For the text-containing cell, return its midpoint in (x, y) coordinate format. 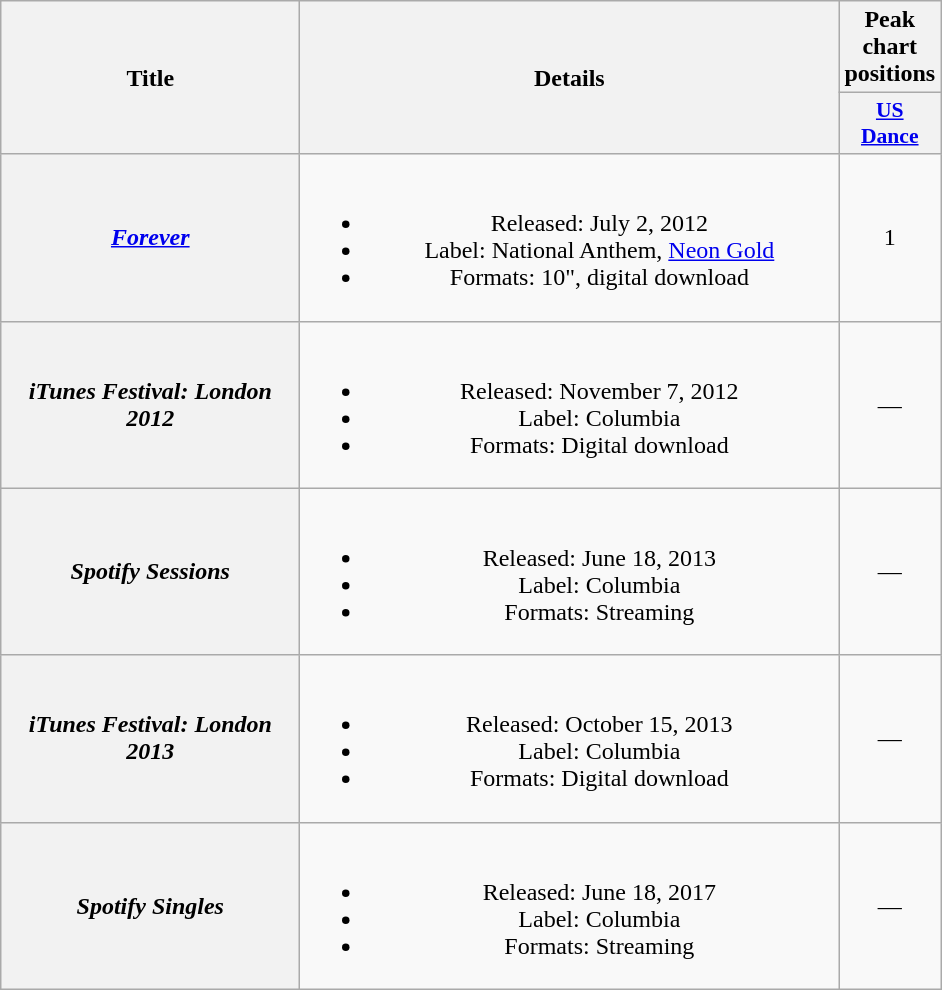
iTunes Festival: London 2012 (150, 404)
Details (570, 78)
Released: July 2, 2012Label: National Anthem, Neon GoldFormats: 10", digital download (570, 238)
USDance (890, 124)
Released: June 18, 2017Label: ColumbiaFormats: Streaming (570, 906)
Released: October 15, 2013Label: ColumbiaFormats: Digital download (570, 738)
Forever (150, 238)
Spotify Singles (150, 906)
Released: November 7, 2012Label: ColumbiaFormats: Digital download (570, 404)
1 (890, 238)
iTunes Festival: London 2013 (150, 738)
Spotify Sessions (150, 572)
Released: June 18, 2013Label: ColumbiaFormats: Streaming (570, 572)
Title (150, 78)
Peak chart positions (890, 47)
